Pinpoint the cell where the given text exists, returning its [X, Y] midpoint coordinate. 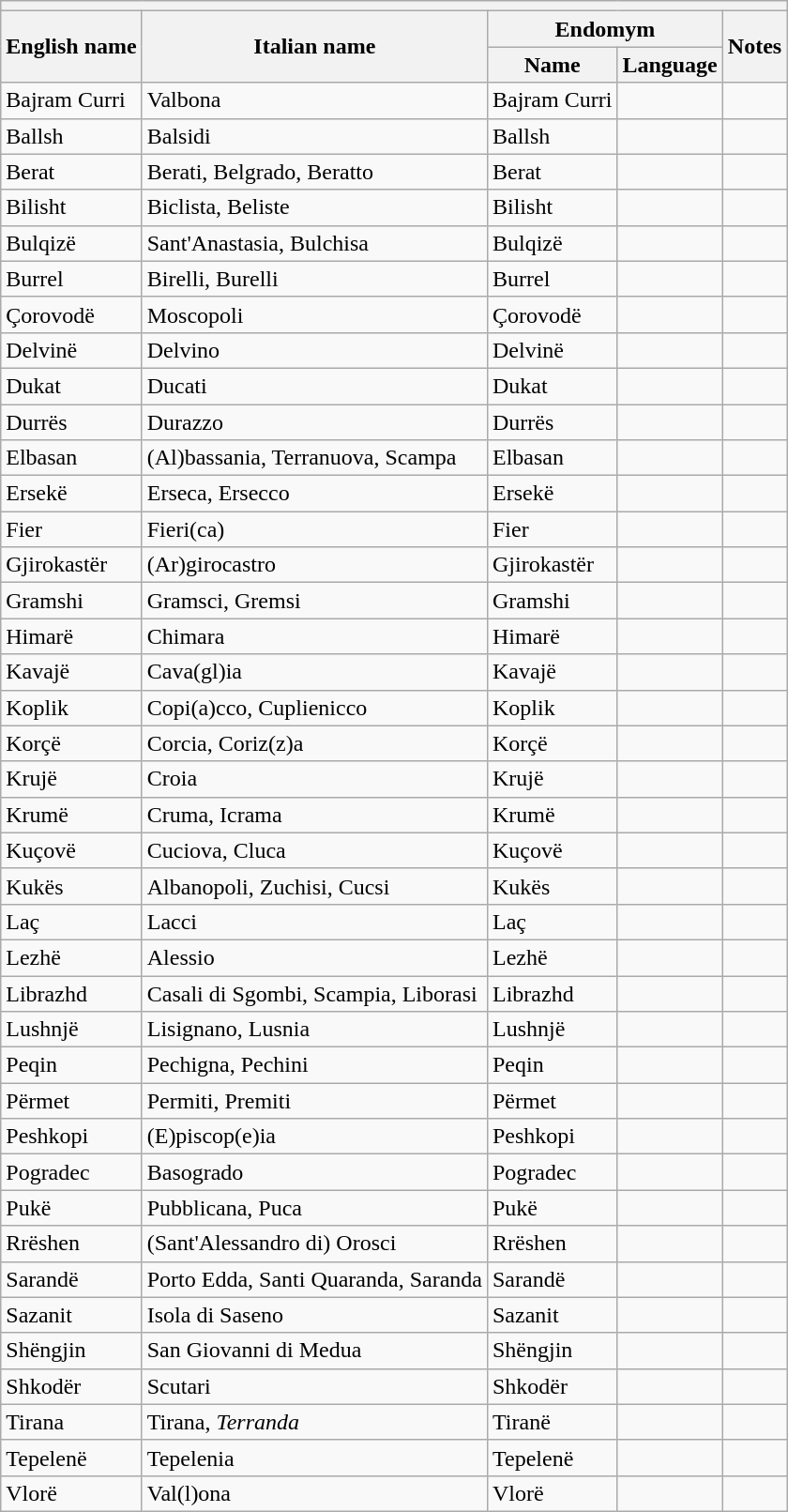
Pubblicana, Puca [314, 1208]
Lisignano, Lusnia [314, 1030]
Delvino [314, 350]
Cruma, Icrama [314, 815]
Balsidi [314, 136]
Scutari [314, 1386]
Porto Edda, Santi Quaranda, Saranda [314, 1279]
Sant'Anastasia, Bulchisa [314, 243]
(Al)bassania, Terranuova, Scampa [314, 458]
Alessio [314, 957]
Tirana [71, 1422]
Cava(gl)ia [314, 672]
Chimara [314, 636]
English name [71, 47]
(E)piscop(e)ia [314, 1137]
Permiti, Premiti [314, 1101]
Valbona [314, 100]
Copi(a)cco, Cuplienicco [314, 708]
San Giovanni di Medua [314, 1351]
Name [552, 65]
Cuciova, Cluca [314, 850]
Tepelenia [314, 1458]
Berati, Belgrado, Beratto [314, 172]
Erseca, Ersecco [314, 494]
Durazzo [314, 421]
Gramsci, Gremsi [314, 601]
Isola di Saseno [314, 1315]
Albanopoli, Zuchisi, Cucsi [314, 886]
Basogrado [314, 1172]
Fieri(ca) [314, 529]
Corcia, Coriz(z)a [314, 743]
Ducati [314, 386]
Lacci [314, 922]
Croia [314, 779]
Val(l)ona [314, 1493]
Casali di Sgombi, Scampia, Liborasi [314, 994]
Language [670, 65]
Birelli, Burelli [314, 279]
Pechigna, Pechini [314, 1065]
Endomym [604, 29]
Tirana, Terranda [314, 1422]
Italian name [314, 47]
Tiranë [552, 1422]
Moscopoli [314, 314]
Biclista, Beliste [314, 207]
Notes [754, 47]
(Ar)girocastro [314, 565]
(Sant'Alessandro di) Orosci [314, 1244]
